Identify which cell holds the provided text, then report its [X, Y] central coordinate. 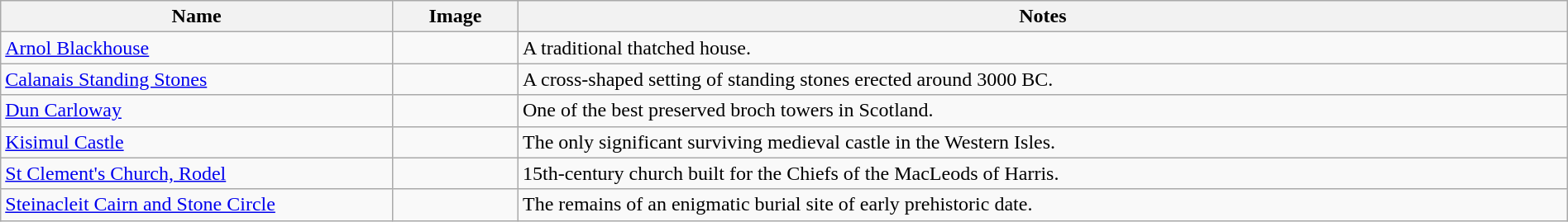
The only significant surviving medieval castle in the Western Isles. [1042, 142]
Dun Carloway [197, 111]
Image [455, 17]
St Clement's Church, Rodel [197, 173]
15th-century church built for the Chiefs of the MacLeods of Harris. [1042, 173]
Kisimul Castle [197, 142]
Calanais Standing Stones [197, 79]
Steinacleit Cairn and Stone Circle [197, 205]
Arnol Blackhouse [197, 48]
Name [197, 17]
A traditional thatched house. [1042, 48]
One of the best preserved broch towers in Scotland. [1042, 111]
The remains of an enigmatic burial site of early prehistoric date. [1042, 205]
A cross-shaped setting of standing stones erected around 3000 BC. [1042, 79]
Notes [1042, 17]
